Search for the cell housing the specified text and yield its [X, Y] center coordinate. 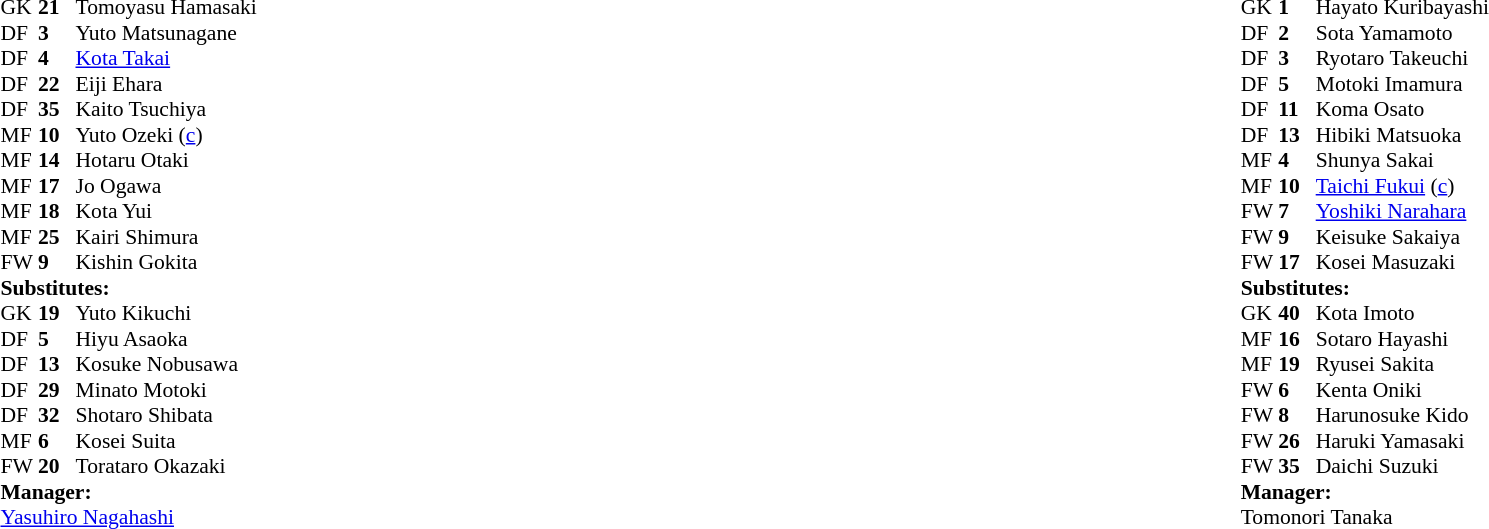
Keisuke Sakaiya [1402, 237]
Haruki Yamasaki [1402, 441]
7 [1297, 211]
Harunosuke Kido [1402, 415]
Yuto Matsunagane [166, 33]
Kenta Oniki [1402, 390]
26 [1297, 441]
22 [57, 84]
Shunya Sakai [1402, 161]
Yuto Kikuchi [166, 313]
Torataro Okazaki [166, 467]
Hotaru Otaki [166, 161]
Ryotaro Takeuchi [1402, 59]
Yuto Ozeki (c) [166, 135]
Hibiki Matsuoka [1402, 135]
32 [57, 415]
29 [57, 390]
14 [57, 161]
Kairi Shimura [166, 237]
Motoki Imamura [1402, 84]
Kishin Gokita [166, 263]
Ryusei Sakita [1402, 365]
Taichi Fukui (c) [1402, 186]
Hiyu Asaoka [166, 339]
40 [1297, 313]
Eiji Ehara [166, 84]
Kosuke Nobusawa [166, 365]
16 [1297, 339]
8 [1297, 415]
Shotaro Shibata [166, 415]
11 [1297, 109]
Kota Imoto [1402, 313]
Kota Yui [166, 211]
20 [57, 467]
Minato Motoki [166, 390]
Kosei Suita [166, 441]
Yoshiki Narahara [1402, 211]
Sotaro Hayashi [1402, 339]
Sota Yamamoto [1402, 33]
Kosei Masuzaki [1402, 263]
Daichi Suzuki [1402, 467]
2 [1297, 33]
Kaito Tsuchiya [166, 109]
18 [57, 211]
Kota Takai [166, 59]
25 [57, 237]
Koma Osato [1402, 109]
Jo Ogawa [166, 186]
